Scan for the cell matching the given text and deliver its [x, y] coordinate at center. 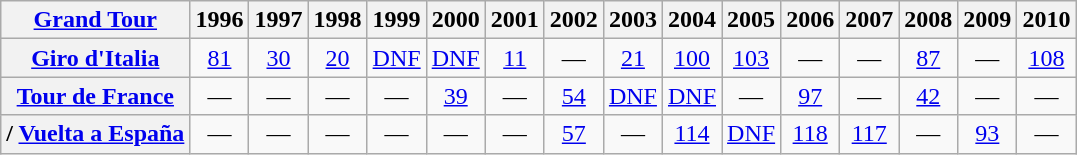
2007 [870, 20]
2000 [456, 20]
1997 [278, 20]
117 [870, 134]
81 [220, 58]
21 [632, 58]
2005 [752, 20]
54 [574, 96]
57 [574, 134]
Tour de France [96, 96]
2003 [632, 20]
1996 [220, 20]
11 [514, 58]
97 [810, 96]
2009 [988, 20]
2001 [514, 20]
2010 [1046, 20]
42 [928, 96]
114 [692, 134]
103 [752, 58]
118 [810, 134]
2006 [810, 20]
2008 [928, 20]
100 [692, 58]
1998 [338, 20]
87 [928, 58]
2002 [574, 20]
30 [278, 58]
2004 [692, 20]
Giro d'Italia [96, 58]
Grand Tour [96, 20]
20 [338, 58]
/ Vuelta a España [96, 134]
93 [988, 134]
108 [1046, 58]
1999 [396, 20]
39 [456, 96]
